Extract the [x, y] coordinate from the center of the cell holding the provided text.  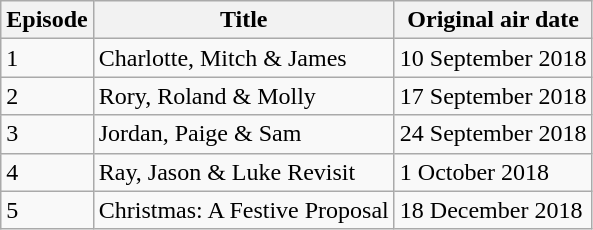
10 September 2018 [493, 58]
1 October 2018 [493, 172]
2 [47, 96]
Christmas: A Festive Proposal [244, 210]
3 [47, 134]
Episode [47, 20]
1 [47, 58]
Title [244, 20]
5 [47, 210]
4 [47, 172]
Rory, Roland & Molly [244, 96]
18 December 2018 [493, 210]
24 September 2018 [493, 134]
Original air date [493, 20]
Jordan, Paige & Sam [244, 134]
Ray, Jason & Luke Revisit [244, 172]
Charlotte, Mitch & James [244, 58]
17 September 2018 [493, 96]
